Scan for the cell matching the given text and deliver its (x, y) coordinate at center. 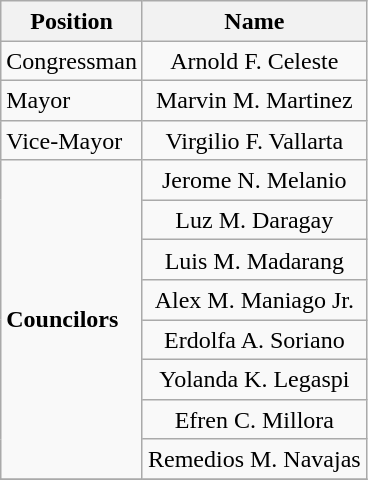
Jerome N. Melanio (254, 180)
Luz M. Daragay (254, 220)
Mayor (72, 100)
Alex M. Maniago Jr. (254, 300)
Luis M. Madarang (254, 260)
Arnold F. Celeste (254, 61)
Virgilio F. Vallarta (254, 140)
Vice-Mayor (72, 140)
Position (72, 21)
Efren C. Millora (254, 419)
Councilors (72, 320)
Yolanda K. Legaspi (254, 379)
Congressman (72, 61)
Erdolfa A. Soriano (254, 340)
Remedios M. Navajas (254, 459)
Marvin M. Martinez (254, 100)
Name (254, 21)
